Extract the [x, y] coordinate from the center of the cell holding the provided text.  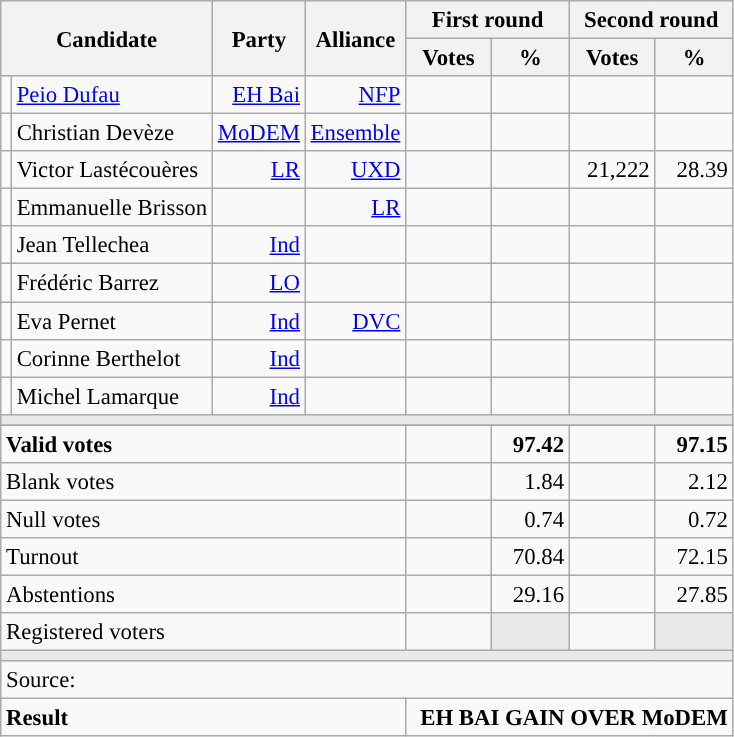
UXD [355, 170]
97.42 [530, 444]
Blank votes [204, 482]
21,222 [612, 170]
0.74 [530, 519]
MoDEM [258, 133]
Null votes [204, 519]
Party [258, 38]
70.84 [530, 557]
NFP [355, 95]
First round [488, 20]
Valid votes [204, 444]
LO [258, 283]
Abstentions [204, 594]
Christian Devèze [112, 133]
Registered voters [204, 632]
28.39 [694, 170]
DVC [355, 321]
2.12 [694, 482]
EH BAI GAIN OVER MoDEM [570, 718]
Frédéric Barrez [112, 283]
Result [204, 718]
72.15 [694, 557]
1.84 [530, 482]
Peio Dufau [112, 95]
Eva Pernet [112, 321]
Emmanuelle Brisson [112, 208]
Source: [367, 680]
Second round [651, 20]
27.85 [694, 594]
97.15 [694, 444]
29.16 [530, 594]
Victor Lastécouères [112, 170]
EH Bai [258, 95]
Jean Tellechea [112, 245]
0.72 [694, 519]
Alliance [355, 38]
Turnout [204, 557]
Corinne Berthelot [112, 358]
Candidate [107, 38]
Michel Lamarque [112, 396]
Ensemble [355, 133]
